Extract the (X, Y) coordinate from the center of the cell holding the provided text.  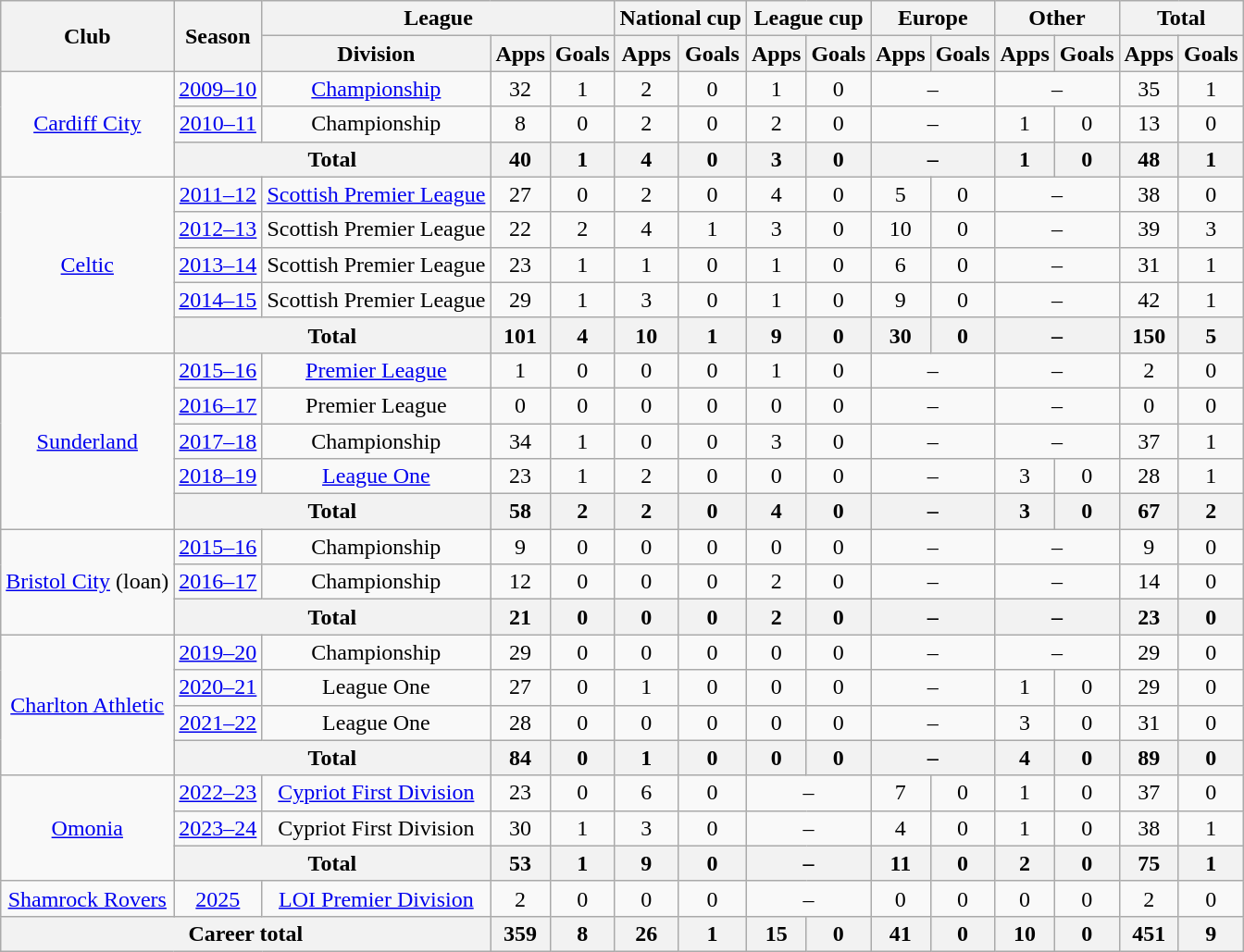
75 (1149, 863)
40 (520, 159)
Division (376, 54)
451 (1149, 933)
2022–23 (218, 793)
11 (901, 863)
2021–22 (218, 723)
League cup (808, 19)
Europe (933, 19)
48 (1149, 159)
Bristol City (loan) (87, 582)
2018–19 (218, 476)
13 (1149, 124)
32 (520, 89)
2012–13 (218, 229)
2020–21 (218, 687)
26 (646, 933)
League (439, 19)
67 (1149, 512)
Club (87, 36)
Shamrock Rovers (87, 898)
150 (1149, 335)
National cup (680, 19)
41 (901, 933)
Season (218, 36)
2025 (218, 898)
34 (520, 441)
2011–12 (218, 194)
2013–14 (218, 265)
7 (901, 793)
14 (1149, 582)
84 (520, 758)
Sunderland (87, 440)
2017–18 (218, 441)
21 (520, 617)
2010–11 (218, 124)
Charlton Athletic (87, 705)
39 (1149, 229)
35 (1149, 89)
Celtic (87, 265)
2009–10 (218, 89)
359 (520, 933)
2019–20 (218, 652)
Cardiff City (87, 124)
42 (1149, 300)
Other (1057, 19)
Career total (246, 933)
LOI Premier Division (376, 898)
101 (520, 335)
2023–24 (218, 828)
53 (520, 863)
58 (520, 512)
Omonia (87, 828)
89 (1149, 758)
22 (520, 229)
15 (776, 933)
2014–15 (218, 300)
12 (520, 582)
